From the cell containing the given text, extract its center point as (X, Y) coordinate. 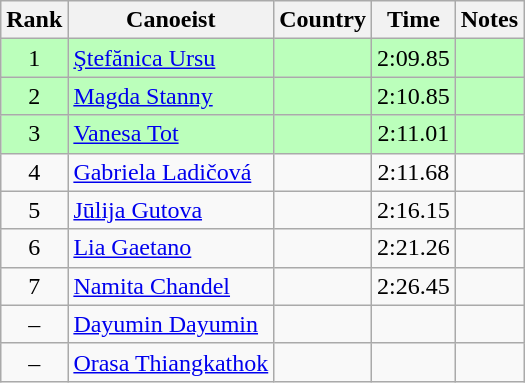
2 (34, 96)
Namita Chandel (171, 286)
2:11.01 (413, 134)
5 (34, 210)
3 (34, 134)
2:16.15 (413, 210)
Gabriela Ladičová (171, 172)
4 (34, 172)
2:09.85 (413, 58)
Canoeist (171, 20)
Lia Gaetano (171, 248)
Jūlija Gutova (171, 210)
Dayumin Dayumin (171, 324)
Ştefănica Ursu (171, 58)
6 (34, 248)
2:10.85 (413, 96)
2:26.45 (413, 286)
7 (34, 286)
Notes (489, 20)
2:11.68 (413, 172)
1 (34, 58)
Vanesa Tot (171, 134)
Country (323, 20)
Magda Stanny (171, 96)
Rank (34, 20)
Orasa Thiangkathok (171, 362)
Time (413, 20)
2:21.26 (413, 248)
